Pinpoint the cell where the given text exists, returning its (x, y) midpoint coordinate. 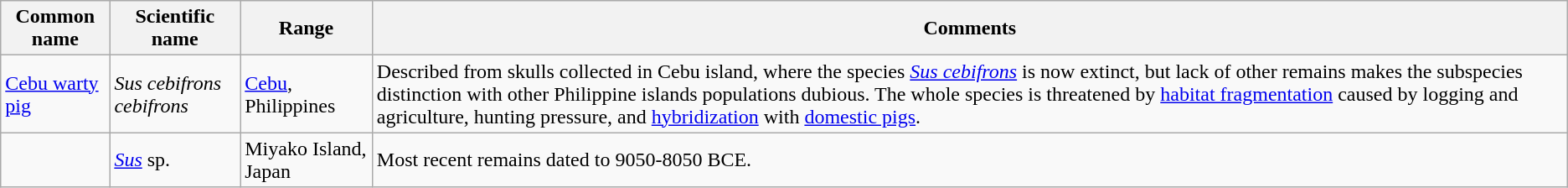
Cebu warty pig (55, 94)
Comments (970, 29)
Sus cebifrons cebifrons (175, 94)
Sus sp. (175, 159)
Range (307, 29)
Common name (55, 29)
Cebu, Philippines (307, 94)
Most recent remains dated to 9050-8050 BCE. (970, 159)
Scientific name (175, 29)
Miyako Island, Japan (307, 159)
